From the cell containing the given text, extract its center point as [X, Y] coordinate. 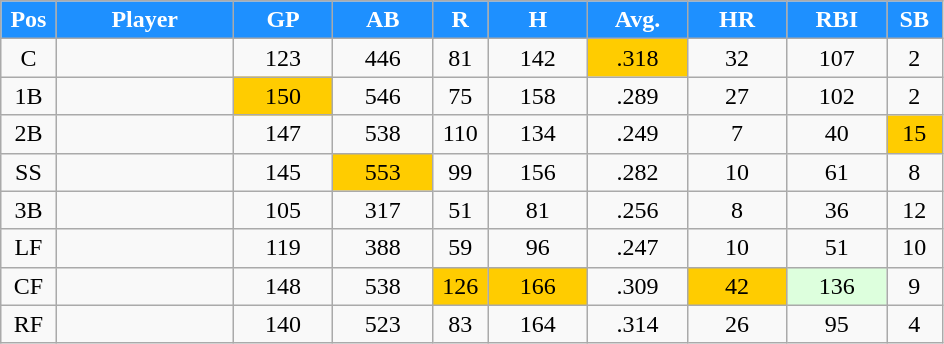
59 [460, 248]
126 [460, 286]
142 [538, 58]
40 [837, 134]
.318 [638, 58]
27 [737, 96]
1B [28, 96]
12 [914, 210]
99 [460, 172]
523 [383, 324]
95 [837, 324]
LF [28, 248]
61 [837, 172]
4 [914, 324]
75 [460, 96]
.289 [638, 96]
RF [28, 324]
2B [28, 134]
388 [383, 248]
15 [914, 134]
147 [283, 134]
96 [538, 248]
317 [383, 210]
102 [837, 96]
.249 [638, 134]
123 [283, 58]
148 [283, 286]
546 [383, 96]
36 [837, 210]
140 [283, 324]
105 [283, 210]
134 [538, 134]
119 [283, 248]
GP [283, 20]
.309 [638, 286]
C [28, 58]
AB [383, 20]
166 [538, 286]
553 [383, 172]
SB [914, 20]
150 [283, 96]
7 [737, 134]
136 [837, 286]
156 [538, 172]
.282 [638, 172]
.314 [638, 324]
Avg. [638, 20]
Pos [28, 20]
110 [460, 134]
HR [737, 20]
83 [460, 324]
164 [538, 324]
Player [144, 20]
.247 [638, 248]
158 [538, 96]
RBI [837, 20]
107 [837, 58]
42 [737, 286]
SS [28, 172]
9 [914, 286]
3B [28, 210]
26 [737, 324]
CF [28, 286]
R [460, 20]
H [538, 20]
446 [383, 58]
32 [737, 58]
145 [283, 172]
.256 [638, 210]
